Scan for the cell matching the given text and deliver its (x, y) coordinate at center. 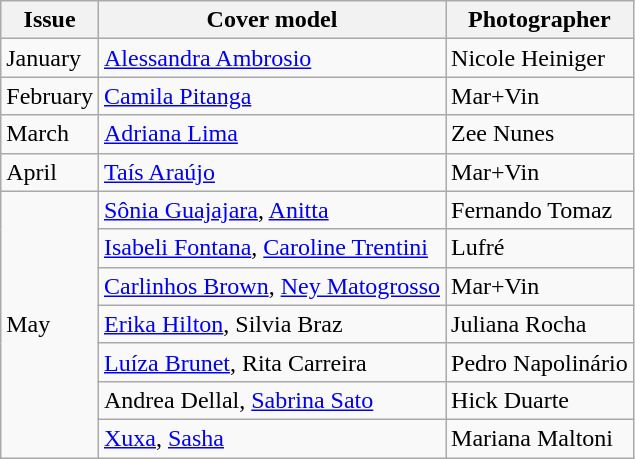
Pedro Napolinário (540, 362)
Alessandra Ambrosio (272, 58)
Zee Nunes (540, 134)
Adriana Lima (272, 134)
Xuxa, Sasha (272, 438)
Juliana Rocha (540, 324)
May (50, 324)
Erika Hilton, Silvia Braz (272, 324)
Taís Araújo (272, 172)
April (50, 172)
Andrea Dellal, Sabrina Sato (272, 400)
Camila Pitanga (272, 96)
Nicole Heiniger (540, 58)
Fernando Tomaz (540, 210)
Mariana Maltoni (540, 438)
March (50, 134)
Lufré (540, 248)
Cover model (272, 20)
Sônia Guajajara, Anitta (272, 210)
Carlinhos Brown, Ney Matogrosso (272, 286)
Luíza Brunet, Rita Carreira (272, 362)
Issue (50, 20)
Isabeli Fontana, Caroline Trentini (272, 248)
Photographer (540, 20)
Hick Duarte (540, 400)
February (50, 96)
January (50, 58)
